Extract the (x, y) coordinate from the center of the cell holding the provided text.  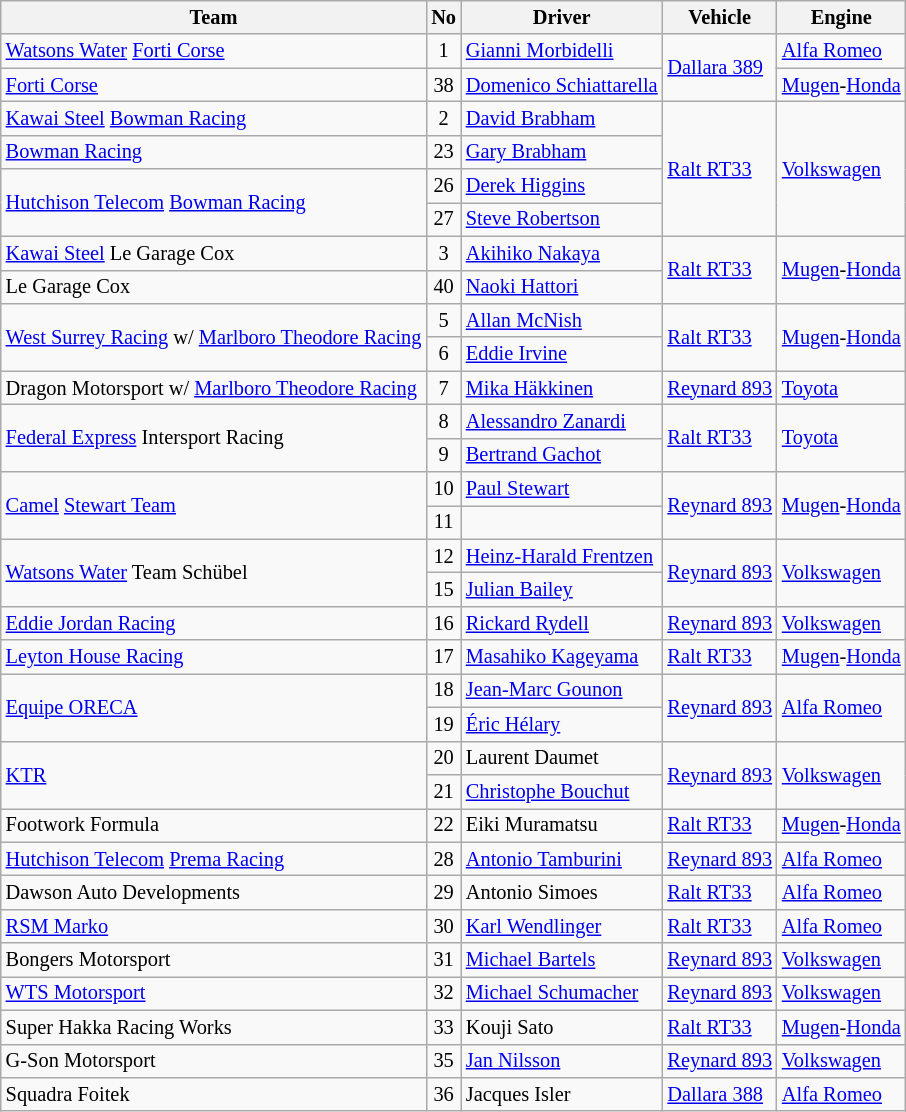
Team (214, 17)
Vehicle (720, 17)
Leyton House Racing (214, 657)
6 (444, 354)
Hutchison Telecom Bowman Racing (214, 202)
Alessandro Zanardi (562, 421)
31 (444, 960)
Christophe Bouchut (562, 791)
20 (444, 758)
21 (444, 791)
Le Garage Cox (214, 287)
Bongers Motorsport (214, 960)
23 (444, 152)
3 (444, 253)
Eddie Irvine (562, 354)
28 (444, 859)
30 (444, 926)
Mika Häkkinen (562, 388)
Hutchison Telecom Prema Racing (214, 859)
35 (444, 1061)
RSM Marko (214, 926)
Forti Corse (214, 85)
12 (444, 556)
5 (444, 320)
Michael Bartels (562, 960)
Akihiko Nakaya (562, 253)
26 (444, 186)
Eiki Muramatsu (562, 825)
29 (444, 892)
19 (444, 724)
16 (444, 623)
Kouji Sato (562, 1027)
36 (444, 1094)
Camel Stewart Team (214, 506)
Masahiko Kageyama (562, 657)
G-Son Motorsport (214, 1061)
38 (444, 85)
Michael Schumacher (562, 993)
WTS Motorsport (214, 993)
Equipe ORECA (214, 706)
Jean-Marc Gounon (562, 690)
33 (444, 1027)
8 (444, 421)
Laurent Daumet (562, 758)
17 (444, 657)
Paul Stewart (562, 489)
Antonio Simoes (562, 892)
22 (444, 825)
Bowman Racing (214, 152)
9 (444, 455)
Jacques Isler (562, 1094)
Éric Hélary (562, 724)
Squadra Foitek (214, 1094)
15 (444, 589)
West Surrey Racing w/ Marlboro Theodore Racing (214, 336)
Engine (842, 17)
No (444, 17)
Dallara 388 (720, 1094)
Karl Wendlinger (562, 926)
Footwork Formula (214, 825)
Gianni Morbidelli (562, 51)
Steve Robertson (562, 219)
Bertrand Gachot (562, 455)
Dragon Motorsport w/ Marlboro Theodore Racing (214, 388)
Derek Higgins (562, 186)
Dawson Auto Developments (214, 892)
40 (444, 287)
Julian Bailey (562, 589)
Driver (562, 17)
Antonio Tamburini (562, 859)
Allan McNish (562, 320)
Rickard Rydell (562, 623)
7 (444, 388)
Domenico Schiattarella (562, 85)
32 (444, 993)
1 (444, 51)
Watsons Water Team Schübel (214, 572)
27 (444, 219)
Naoki Hattori (562, 287)
Super Hakka Racing Works (214, 1027)
Kawai Steel Bowman Racing (214, 118)
Watsons Water Forti Corse (214, 51)
11 (444, 522)
Gary Brabham (562, 152)
Kawai Steel Le Garage Cox (214, 253)
Jan Nilsson (562, 1061)
KTR (214, 774)
10 (444, 489)
Dallara 389 (720, 68)
Federal Express Intersport Racing (214, 438)
Heinz-Harald Frentzen (562, 556)
David Brabham (562, 118)
2 (444, 118)
Eddie Jordan Racing (214, 623)
18 (444, 690)
